From the cell containing the given text, extract its center point as (X, Y) coordinate. 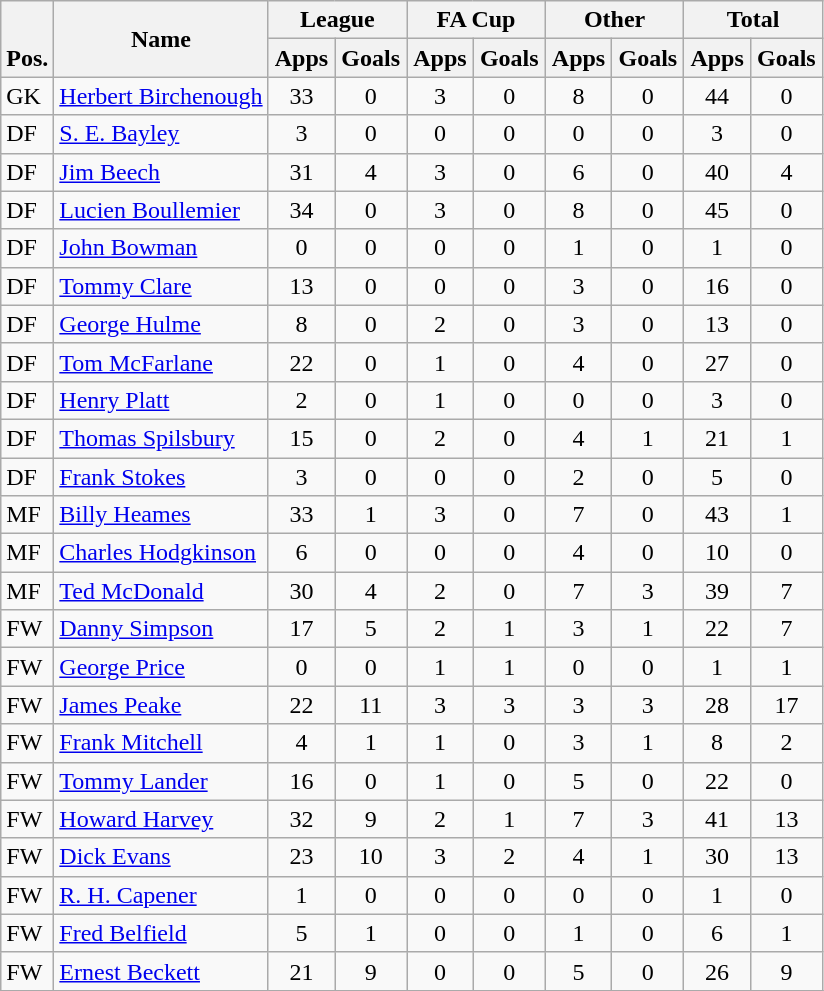
FA Cup (476, 20)
Frank Mitchell (161, 743)
James Peake (161, 705)
Billy Heames (161, 515)
Ted McDonald (161, 591)
27 (718, 362)
Lucien Boullemier (161, 210)
11 (371, 705)
43 (718, 515)
39 (718, 591)
26 (718, 971)
45 (718, 210)
Henry Platt (161, 400)
Tommy Lander (161, 781)
Charles Hodgkinson (161, 553)
23 (302, 857)
Howard Harvey (161, 819)
Other (614, 20)
Pos. (28, 39)
Herbert Birchenough (161, 96)
Dick Evans (161, 857)
League (338, 20)
S. E. Bayley (161, 134)
28 (718, 705)
Danny Simpson (161, 629)
R. H. Capener (161, 895)
Total (754, 20)
Ernest Beckett (161, 971)
Tommy Clare (161, 286)
GK (28, 96)
Name (161, 39)
31 (302, 172)
Fred Belfield (161, 933)
Jim Beech (161, 172)
32 (302, 819)
40 (718, 172)
John Bowman (161, 248)
34 (302, 210)
Tom McFarlane (161, 362)
Frank Stokes (161, 477)
George Hulme (161, 324)
41 (718, 819)
George Price (161, 667)
Thomas Spilsbury (161, 438)
15 (302, 438)
44 (718, 96)
